Output the (x, y) coordinate of the center of the cell containing the given text.  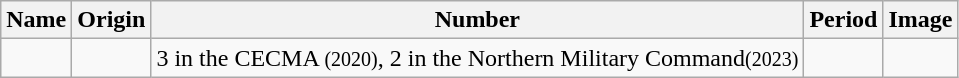
Number (478, 20)
Period (844, 20)
Name (36, 20)
Origin (112, 20)
Image (920, 20)
3 in the CECMA (2020), 2 in the Northern Military Command(2023) (478, 58)
